Find where the given text appears and provide that cell's center as (x, y) coordinate. 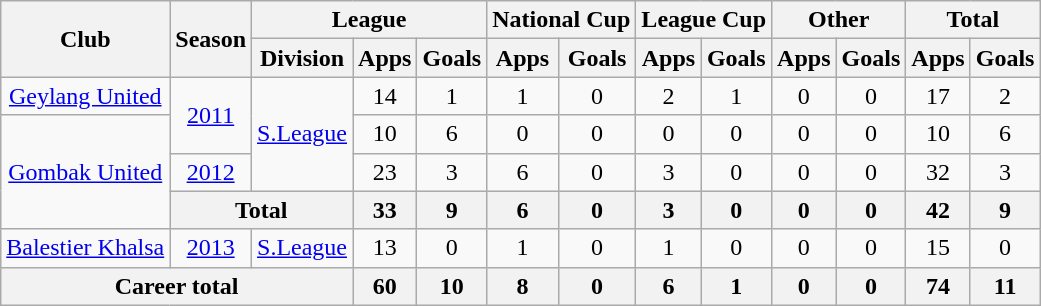
11 (1005, 286)
42 (938, 210)
60 (385, 286)
Geylang United (86, 96)
League (370, 20)
Balestier Khalsa (86, 248)
14 (385, 96)
Division (302, 58)
32 (938, 172)
2013 (211, 248)
Gombak United (86, 172)
League Cup (704, 20)
National Cup (562, 20)
33 (385, 210)
Career total (177, 286)
17 (938, 96)
Season (211, 39)
15 (938, 248)
23 (385, 172)
2012 (211, 172)
Other (839, 20)
Club (86, 39)
74 (938, 286)
2011 (211, 115)
13 (385, 248)
8 (523, 286)
